Return the (x, y) coordinate for the center point of the cell that contains the specified text.  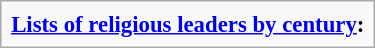
Lists of religious leaders by century: (188, 24)
